From the cell containing the given text, extract its center point as (X, Y) coordinate. 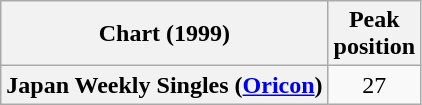
Japan Weekly Singles (Oricon) (164, 85)
Chart (1999) (164, 34)
27 (374, 85)
Peakposition (374, 34)
